Capture the cell that displays the provided text and extract its [x, y] central coordinate. 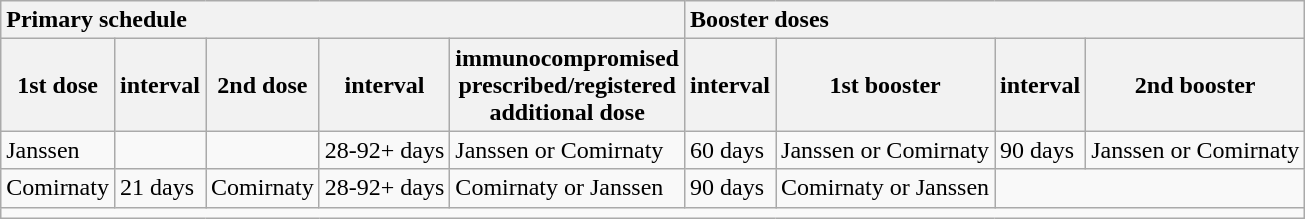
1st booster [886, 85]
immunocompromisedprescribed/registeredadditional dose [568, 85]
2nd booster [1196, 85]
Janssen [58, 150]
2nd dose [263, 85]
60 days [730, 150]
Booster doses [994, 20]
1st dose [58, 85]
Primary schedule [343, 20]
21 days [160, 188]
